Find where the given text appears and provide that cell's center as [X, Y] coordinate. 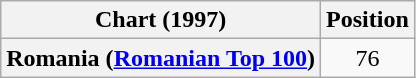
Chart (1997) [161, 20]
Romania (Romanian Top 100) [161, 58]
Position [368, 20]
76 [368, 58]
